Find where the given text appears and provide that cell's center as (x, y) coordinate. 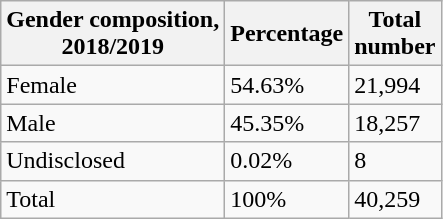
40,259 (395, 199)
18,257 (395, 123)
Female (113, 85)
Undisclosed (113, 161)
54.63% (287, 85)
Gender composition,2018/2019 (113, 34)
21,994 (395, 85)
0.02% (287, 161)
100% (287, 199)
Male (113, 123)
45.35% (287, 123)
Percentage (287, 34)
Total (113, 199)
8 (395, 161)
Totalnumber (395, 34)
